Find where the given text appears and provide that cell's center as (X, Y) coordinate. 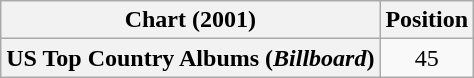
Chart (2001) (190, 20)
Position (427, 20)
45 (427, 58)
US Top Country Albums (Billboard) (190, 58)
